Pinpoint the cell where the given text exists, returning its [x, y] midpoint coordinate. 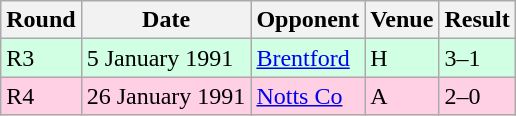
2–0 [477, 96]
26 January 1991 [166, 96]
A [402, 96]
Notts Co [308, 96]
Opponent [308, 20]
Date [166, 20]
Result [477, 20]
5 January 1991 [166, 58]
H [402, 58]
R4 [41, 96]
Brentford [308, 58]
3–1 [477, 58]
Venue [402, 20]
Round [41, 20]
R3 [41, 58]
